Identify which cell holds the provided text, then report its (X, Y) central coordinate. 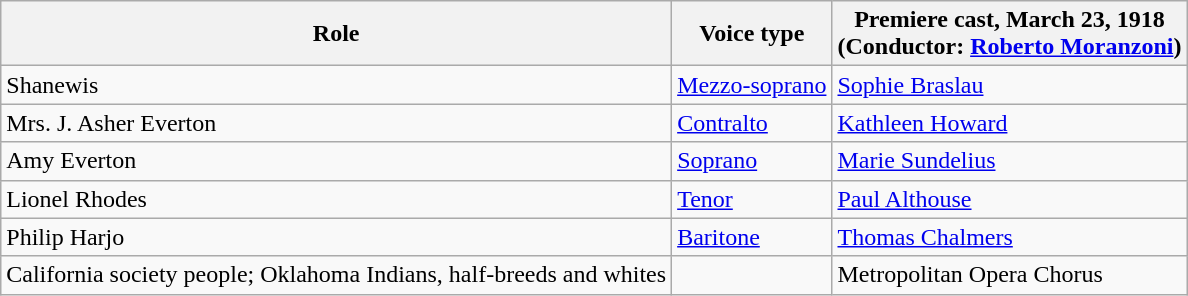
Thomas Chalmers (1010, 237)
Mezzo-soprano (752, 85)
Metropolitan Opera Chorus (1010, 275)
Marie Sundelius (1010, 161)
Contralto (752, 123)
Tenor (752, 199)
Soprano (752, 161)
Role (336, 34)
Baritone (752, 237)
Lionel Rhodes (336, 199)
Kathleen Howard (1010, 123)
Mrs. J. Asher Everton (336, 123)
Amy Everton (336, 161)
Shanewis (336, 85)
Philip Harjo (336, 237)
Premiere cast, March 23, 1918(Conductor: Roberto Moranzoni) (1010, 34)
Paul Althouse (1010, 199)
California society people; Oklahoma Indians, half-breeds and whites (336, 275)
Voice type (752, 34)
Sophie Braslau (1010, 85)
